Detect which cell encompasses the target text, then output its (X, Y) center coordinate. 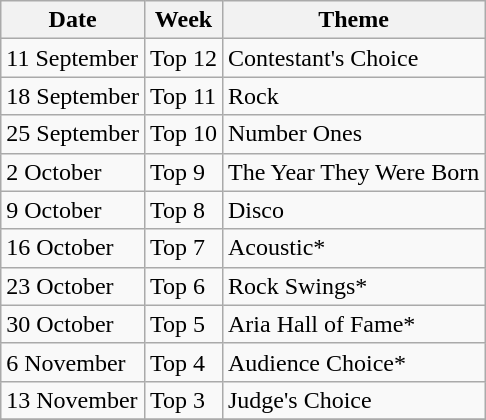
16 October (73, 248)
Date (73, 20)
Top 12 (183, 58)
Top 11 (183, 96)
2 October (73, 172)
Top 3 (183, 400)
Rock Swings* (353, 286)
30 October (73, 324)
Top 9 (183, 172)
Aria Hall of Fame* (353, 324)
Disco (353, 210)
The Year They Were Born (353, 172)
Judge's Choice (353, 400)
Top 8 (183, 210)
Number Ones (353, 134)
13 November (73, 400)
11 September (73, 58)
Top 6 (183, 286)
Top 4 (183, 362)
Contestant's Choice (353, 58)
Week (183, 20)
Top 5 (183, 324)
9 October (73, 210)
Audience Choice* (353, 362)
Top 7 (183, 248)
Rock (353, 96)
Theme (353, 20)
25 September (73, 134)
Acoustic* (353, 248)
6 November (73, 362)
23 October (73, 286)
18 September (73, 96)
Top 10 (183, 134)
